Capture the cell that displays the provided text and extract its (x, y) central coordinate. 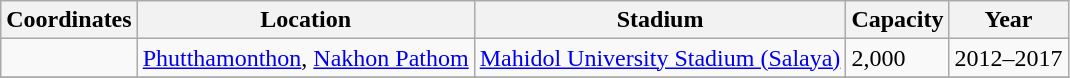
Mahidol University Stadium (Salaya) (660, 58)
2012–2017 (1008, 58)
Stadium (660, 20)
Coordinates (69, 20)
Phutthamonthon, Nakhon Pathom (306, 58)
Location (306, 20)
Capacity (898, 20)
Year (1008, 20)
2,000 (898, 58)
